Determine the [x, y] coordinate at the center of the cell enclosing the given text.  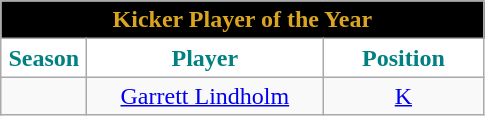
Position [404, 58]
Kicker Player of the Year [242, 20]
Garrett Lindholm [205, 96]
Season [44, 58]
K [404, 96]
Player [205, 58]
